Provide the (x, y) coordinate of the cell's center where the given text is located.  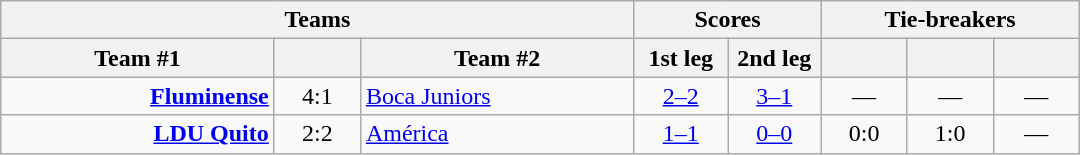
Fluminense (138, 96)
Boca Juniors (497, 96)
Team #1 (138, 58)
1–1 (681, 134)
1st leg (681, 58)
2–2 (681, 96)
1:0 (950, 134)
2:2 (317, 134)
Scores (728, 20)
Teams (318, 20)
3–1 (775, 96)
0–0 (775, 134)
América (497, 134)
4:1 (317, 96)
Tie-breakers (950, 20)
Team #2 (497, 58)
LDU Quito (138, 134)
0:0 (864, 134)
2nd leg (775, 58)
